Pinpoint the cell where the given text exists, returning its (X, Y) midpoint coordinate. 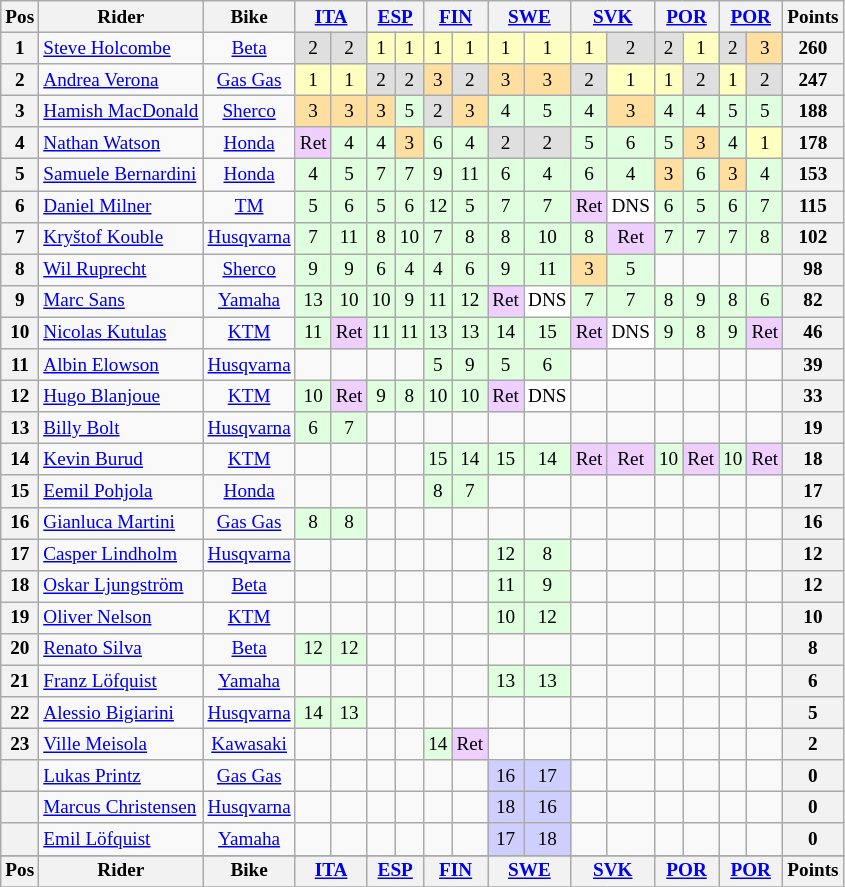
Andrea Verona (121, 80)
TM (249, 206)
Renato Silva (121, 649)
Steve Holcombe (121, 48)
260 (813, 48)
Nathan Watson (121, 143)
102 (813, 238)
115 (813, 206)
247 (813, 80)
Oliver Nelson (121, 618)
23 (20, 744)
Lukas Printz (121, 776)
Gianluca Martini (121, 523)
33 (813, 396)
Kryštof Kouble (121, 238)
Daniel Milner (121, 206)
82 (813, 301)
188 (813, 111)
Eemil Pohjola (121, 491)
Franz Löfquist (121, 681)
98 (813, 270)
153 (813, 175)
Billy Bolt (121, 428)
21 (20, 681)
Kevin Burud (121, 460)
Kawasaki (249, 744)
39 (813, 365)
Hugo Blanjoue (121, 396)
Nicolas Kutulas (121, 333)
20 (20, 649)
22 (20, 713)
Wil Ruprecht (121, 270)
Emil Löfquist (121, 839)
Marc Sans (121, 301)
Casper Lindholm (121, 554)
Marcus Christensen (121, 808)
Samuele Bernardini (121, 175)
Albin Elowson (121, 365)
178 (813, 143)
Hamish MacDonald (121, 111)
Oskar Ljungström (121, 586)
46 (813, 333)
Ville Meisola (121, 744)
Alessio Bigiarini (121, 713)
